Find where the given text appears and provide that cell's center as (X, Y) coordinate. 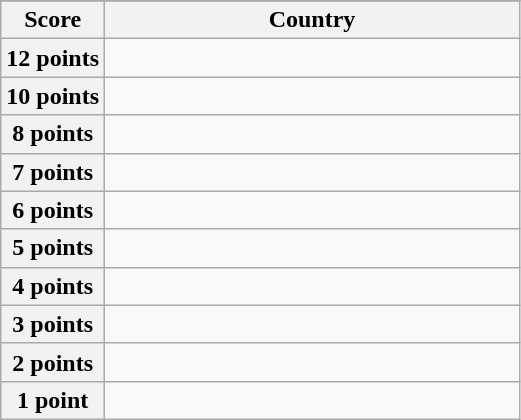
2 points (53, 362)
8 points (53, 134)
Country (312, 20)
Score (53, 20)
10 points (53, 96)
4 points (53, 286)
5 points (53, 248)
7 points (53, 172)
6 points (53, 210)
1 point (53, 400)
12 points (53, 58)
3 points (53, 324)
